Capture the cell that displays the provided text and extract its (x, y) central coordinate. 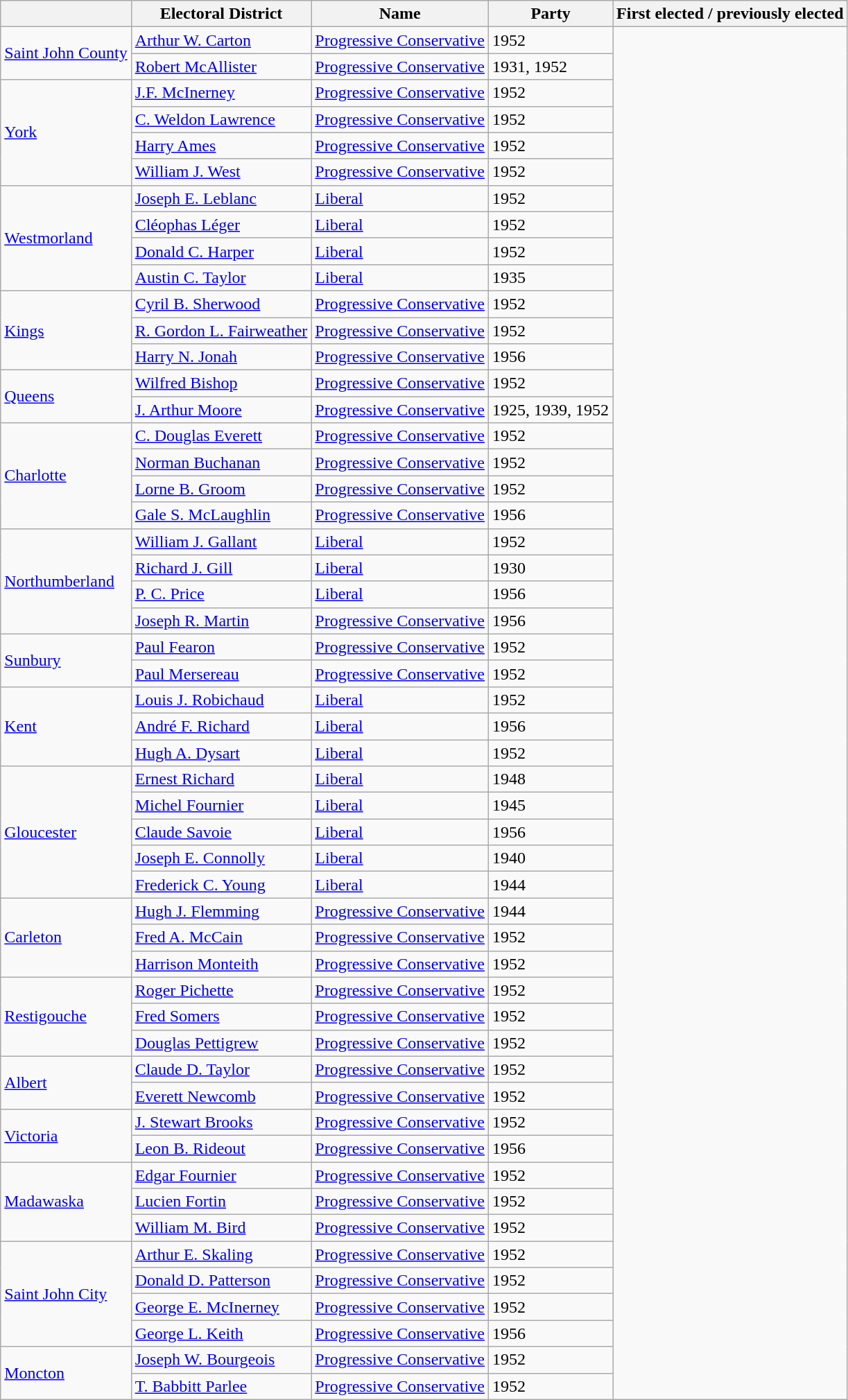
Cyril B. Sherwood (221, 304)
Norman Buchanan (221, 463)
1940 (551, 858)
Kings (66, 330)
R. Gordon L. Fairweather (221, 331)
T. Babbitt Parlee (221, 1386)
William J. Gallant (221, 542)
Arthur E. Skaling (221, 1254)
J. Stewart Brooks (221, 1122)
Claude D. Taylor (221, 1069)
Kent (66, 726)
Gloucester (66, 832)
1931, 1952 (551, 67)
Name (400, 14)
Austin C. Taylor (221, 277)
Douglas Pettigrew (221, 1043)
Roger Pichette (221, 990)
First elected / previously elected (731, 14)
William J. West (221, 172)
George L. Keith (221, 1333)
Electoral District (221, 14)
Donald C. Harper (221, 251)
Albert (66, 1082)
Arthur W. Carton (221, 40)
Joseph E. Leblanc (221, 198)
Carleton (66, 937)
William M. Bird (221, 1228)
Ernest Richard (221, 779)
Leon B. Rideout (221, 1148)
J. Arthur Moore (221, 410)
Fred Somers (221, 1017)
Richard J. Gill (221, 568)
Louis J. Robichaud (221, 700)
1935 (551, 277)
Party (551, 14)
Saint John City (66, 1294)
Moncton (66, 1373)
Wilfred Bishop (221, 383)
Madawaska (66, 1202)
Lucien Fortin (221, 1202)
P. C. Price (221, 594)
Harry N. Jonah (221, 357)
York (66, 132)
Hugh J. Flemming (221, 911)
Paul Fearon (221, 647)
Robert McAllister (221, 67)
Everett Newcomb (221, 1096)
Joseph E. Connolly (221, 858)
C. Weldon Lawrence (221, 119)
Harrison Monteith (221, 964)
George E. McInerney (221, 1307)
Michel Fournier (221, 806)
Paul Mersereau (221, 673)
Queens (66, 397)
1945 (551, 806)
1925, 1939, 1952 (551, 410)
Victoria (66, 1135)
Frederick C. Young (221, 885)
Lorne B. Groom (221, 489)
J.F. McInerney (221, 93)
Claude Savoie (221, 832)
Joseph W. Bourgeois (221, 1360)
Gale S. McLaughlin (221, 515)
Hugh A. Dysart (221, 752)
Restigouche (66, 1017)
Cléophas Léger (221, 225)
Saint John County (66, 53)
Westmorland (66, 238)
C. Douglas Everett (221, 436)
Donald D. Patterson (221, 1281)
Charlotte (66, 476)
Northumberland (66, 581)
André F. Richard (221, 726)
1930 (551, 568)
Edgar Fournier (221, 1175)
1948 (551, 779)
Fred A. McCain (221, 937)
Harry Ames (221, 146)
Sunbury (66, 660)
Joseph R. Martin (221, 621)
